Output the [X, Y] coordinate of the center of the cell containing the given text.  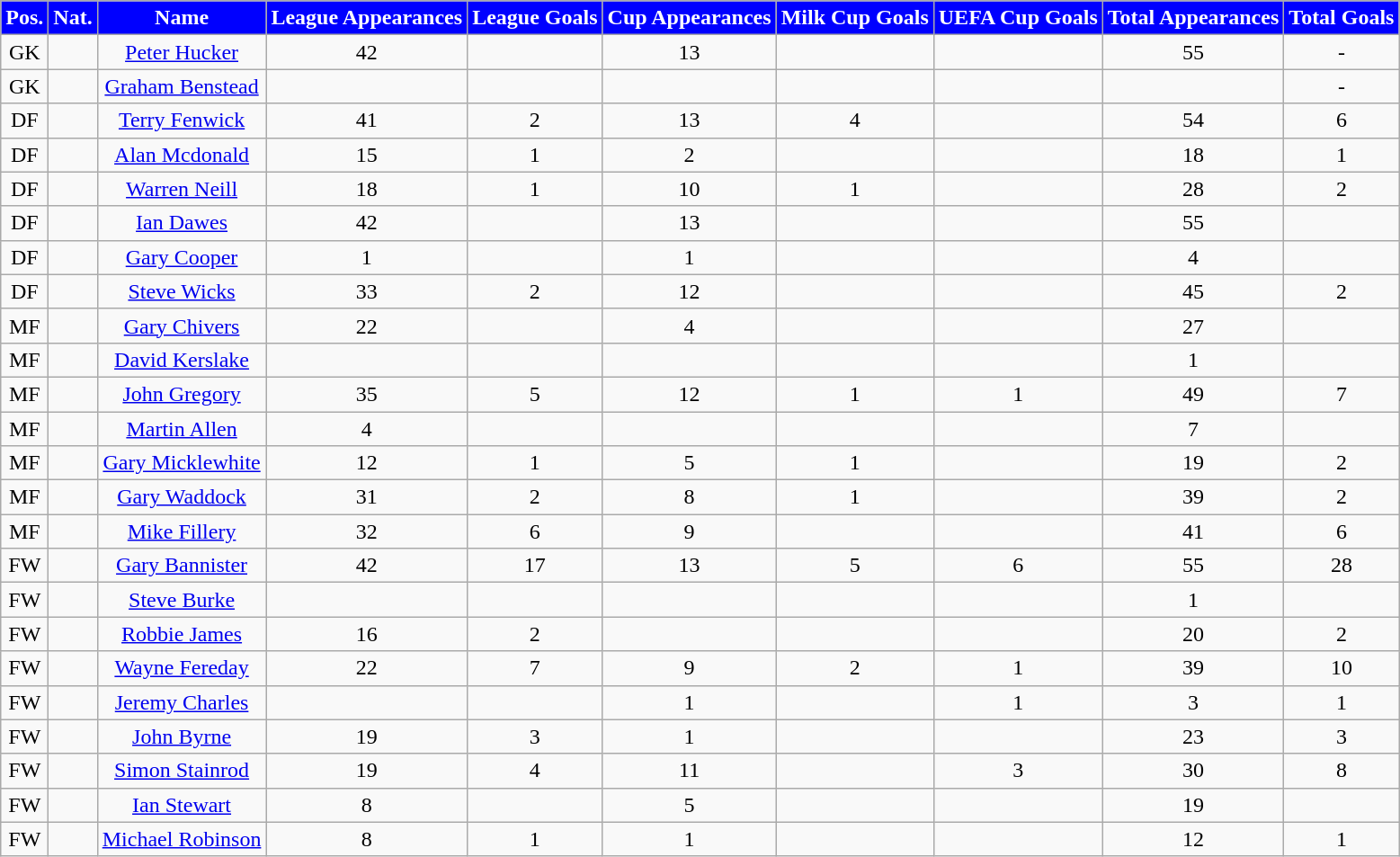
11 [689, 771]
Martin Allen [182, 429]
Gary Micklewhite [182, 463]
Wayne Fereday [182, 668]
16 [367, 634]
Mike Fillery [182, 531]
33 [367, 291]
54 [1193, 121]
Gary Bannister [182, 566]
Alan Mcdonald [182, 155]
League Appearances [367, 18]
Name [182, 18]
League Goals [535, 18]
Simon Stainrod [182, 771]
Nat. [73, 18]
49 [1193, 394]
45 [1193, 291]
Robbie James [182, 634]
15 [367, 155]
Gary Waddock [182, 497]
Steve Wicks [182, 291]
Ian Stewart [182, 805]
Ian Dawes [182, 223]
John Gregory [182, 394]
Peter Hucker [182, 52]
Steve Burke [182, 600]
27 [1193, 326]
Terry Fenwick [182, 121]
Graham Benstead [182, 86]
Milk Cup Goals [854, 18]
Gary Cooper [182, 257]
Total Goals [1342, 18]
Pos. [25, 18]
23 [1193, 736]
UEFA Cup Goals [1018, 18]
32 [367, 531]
Cup Appearances [689, 18]
David Kerslake [182, 360]
30 [1193, 771]
Total Appearances [1193, 18]
John Byrne [182, 736]
Michael Robinson [182, 839]
Jeremy Charles [182, 702]
31 [367, 497]
Gary Chivers [182, 326]
17 [535, 566]
35 [367, 394]
Warren Neill [182, 189]
20 [1193, 634]
